From the cell containing the given text, extract its center point as (x, y) coordinate. 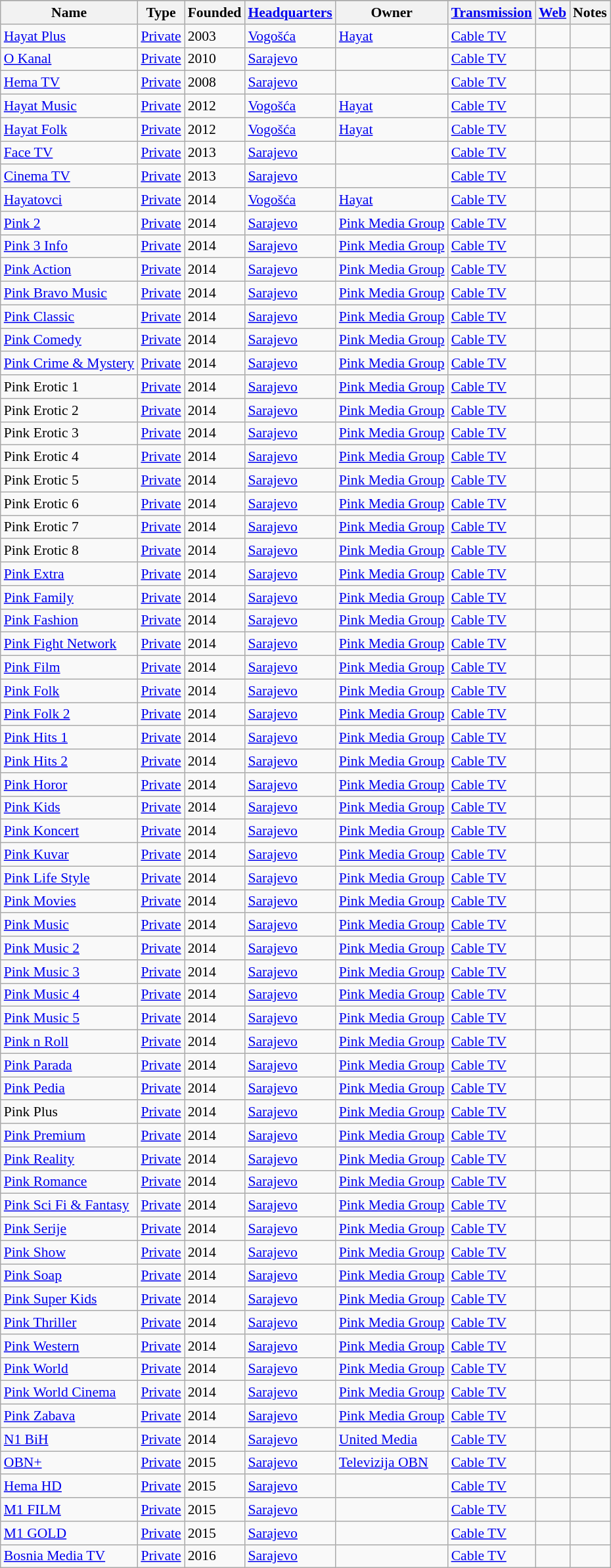
Name (70, 12)
Pink Erotic 8 (70, 551)
Pink Crime & Mystery (70, 364)
Pink Music 3 (70, 972)
Pink 2 (70, 223)
Hayat Music (70, 106)
2010 (215, 59)
Founded (215, 12)
Hema TV (70, 83)
Pink n Roll (70, 1042)
Pink Extra (70, 574)
Pink Classic (70, 316)
2008 (215, 83)
Pink Action (70, 270)
Bosnia Media TV (70, 1556)
Type (160, 12)
M1 FILM (70, 1510)
Pink Film (70, 668)
Pink Western (70, 1346)
Pink Fight Network (70, 644)
Pink Pedia (70, 1089)
Pink Plus (70, 1112)
Pink Bravo Music (70, 294)
Pink Music 2 (70, 948)
Transmission (491, 12)
Pink Folk 2 (70, 714)
Pink Family (70, 598)
Pink Super Kids (70, 1299)
Hayat Folk (70, 129)
Televizija OBN (392, 1463)
Notes (590, 12)
Pink Show (70, 1252)
Pink World Cinema (70, 1393)
Pink Music 5 (70, 1018)
Pink Erotic 1 (70, 387)
N1 BiH (70, 1439)
OBN+ (70, 1463)
Web (553, 12)
Pink Comedy (70, 340)
Pink Fashion (70, 621)
Headquarters (290, 12)
Pink Zabava (70, 1416)
Face TV (70, 153)
Pink Thriller (70, 1322)
Pink 3 Info (70, 246)
Hayatovci (70, 200)
Pink Romance (70, 1182)
Pink Hits 2 (70, 761)
M1 GOLD (70, 1533)
O Kanal (70, 59)
Pink Horor (70, 785)
Hayat Plus (70, 36)
Pink Music (70, 925)
Pink Koncert (70, 831)
Pink Erotic 5 (70, 481)
United Media (392, 1439)
Pink Erotic 6 (70, 504)
Pink Life Style (70, 878)
Pink Parada (70, 1065)
Pink Serije (70, 1229)
Owner (392, 12)
Pink Erotic 2 (70, 410)
Pink Hits 1 (70, 738)
2003 (215, 36)
Cinema TV (70, 177)
Pink Erotic 3 (70, 433)
Pink Kids (70, 808)
Pink World (70, 1369)
Pink Premium (70, 1135)
Pink Folk (70, 691)
2016 (215, 1556)
Hema HD (70, 1487)
Pink Kuvar (70, 855)
Pink Erotic 7 (70, 527)
Pink Movies (70, 902)
Pink Music 4 (70, 995)
Pink Reality (70, 1159)
Pink Soap (70, 1276)
Pink Erotic 4 (70, 457)
Pink Sci Fi & Fantasy (70, 1206)
